Identify which cell holds the provided text, then report its [X, Y] central coordinate. 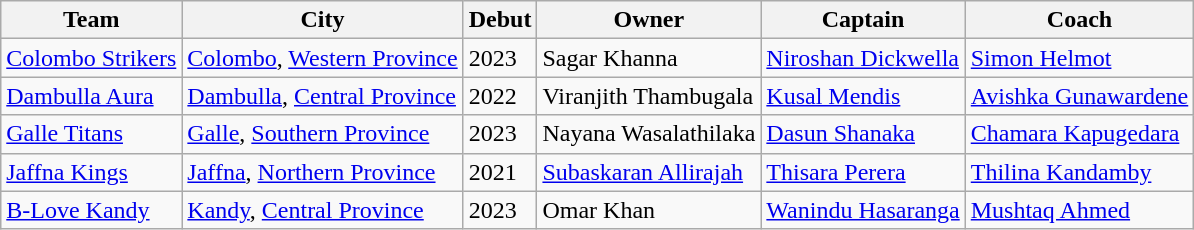
Thisara Perera [863, 172]
Omar Khan [649, 210]
B-Love Kandy [92, 210]
Team [92, 20]
Coach [1080, 20]
Subaskaran Allirajah [649, 172]
Kandy, Central Province [322, 210]
City [322, 20]
Thilina Kandamby [1080, 172]
Dambulla Aura [92, 96]
2021 [500, 172]
Galle Titans [92, 134]
Chamara Kapugedara [1080, 134]
Mushtaq Ahmed [1080, 210]
Niroshan Dickwella [863, 58]
Captain [863, 20]
Galle, Southern Province [322, 134]
2022 [500, 96]
Colombo Strikers [92, 58]
Dasun Shanaka [863, 134]
Jaffna, Northern Province [322, 172]
Colombo, Western Province [322, 58]
Wanindu Hasaranga [863, 210]
Owner [649, 20]
Dambulla, Central Province [322, 96]
Viranjith Thambugala [649, 96]
Jaffna Kings [92, 172]
Nayana Wasalathilaka [649, 134]
Sagar Khanna [649, 58]
Simon Helmot [1080, 58]
Debut [500, 20]
Avishka Gunawardene [1080, 96]
Kusal Mendis [863, 96]
